Identify which cell holds the provided text, then report its [X, Y] central coordinate. 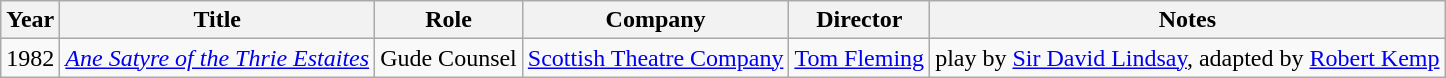
Scottish Theatre Company [656, 58]
1982 [30, 58]
Director [860, 20]
Title [218, 20]
Gude Counsel [449, 58]
play by Sir David Lindsay, adapted by Robert Kemp [1188, 58]
Role [449, 20]
Year [30, 20]
Tom Fleming [860, 58]
Notes [1188, 20]
Ane Satyre of the Thrie Estaites [218, 58]
Company [656, 20]
